Provide the [x, y] coordinate of the cell's center where the given text is located.  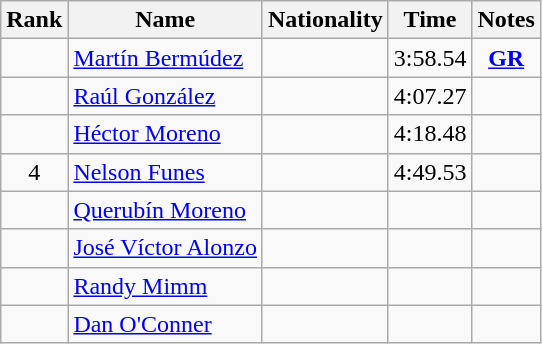
Martín Bermúdez [166, 58]
Time [430, 20]
Rank [34, 20]
José Víctor Alonzo [166, 248]
4:18.48 [430, 134]
Raúl González [166, 96]
4:07.27 [430, 96]
Héctor Moreno [166, 134]
4 [34, 172]
Nelson Funes [166, 172]
Name [166, 20]
Notes [506, 20]
Nationality [325, 20]
GR [506, 58]
3:58.54 [430, 58]
Randy Mimm [166, 286]
Querubín Moreno [166, 210]
4:49.53 [430, 172]
Dan O'Conner [166, 324]
